Find where the given text appears and provide that cell's center as (x, y) coordinate. 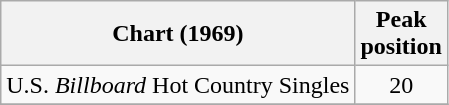
Peakposition (401, 34)
U.S. Billboard Hot Country Singles (178, 85)
20 (401, 85)
Chart (1969) (178, 34)
